Provide the (x, y) coordinate of the cell's center where the given text is located.  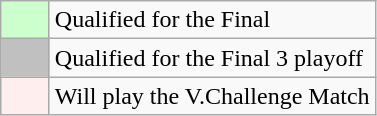
Qualified for the Final 3 playoff (212, 58)
Qualified for the Final (212, 20)
Will play the V.Challenge Match (212, 96)
